Pinpoint the cell where the given text exists, returning its (x, y) midpoint coordinate. 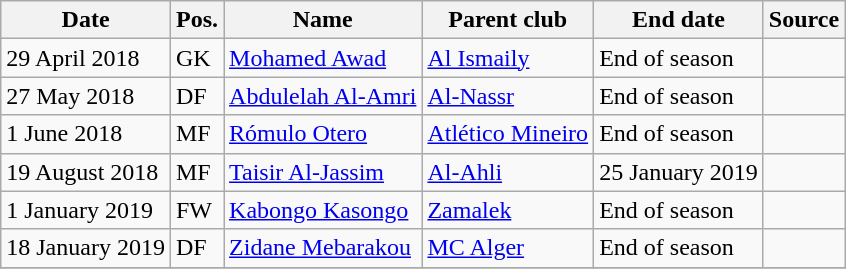
1 January 2019 (86, 210)
Name (323, 20)
End date (679, 20)
Source (804, 20)
Parent club (508, 20)
Rómulo Otero (323, 134)
Taisir Al-Jassim (323, 172)
29 April 2018 (86, 58)
GK (196, 58)
1 June 2018 (86, 134)
18 January 2019 (86, 248)
Mohamed Awad (323, 58)
25 January 2019 (679, 172)
19 August 2018 (86, 172)
Pos. (196, 20)
Atlético Mineiro (508, 134)
FW (196, 210)
Abdulelah Al-Amri (323, 96)
Kabongo Kasongo (323, 210)
Date (86, 20)
MC Alger (508, 248)
27 May 2018 (86, 96)
Al Ismaily (508, 58)
Zamalek (508, 210)
Al-Ahli (508, 172)
Zidane Mebarakou (323, 248)
Al-Nassr (508, 96)
